Return (X, Y) of the center of cell containing provided text 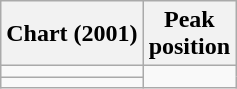
Chart (2001) (72, 34)
Peakposition (189, 34)
